Return (X, Y) of the center of cell containing provided text 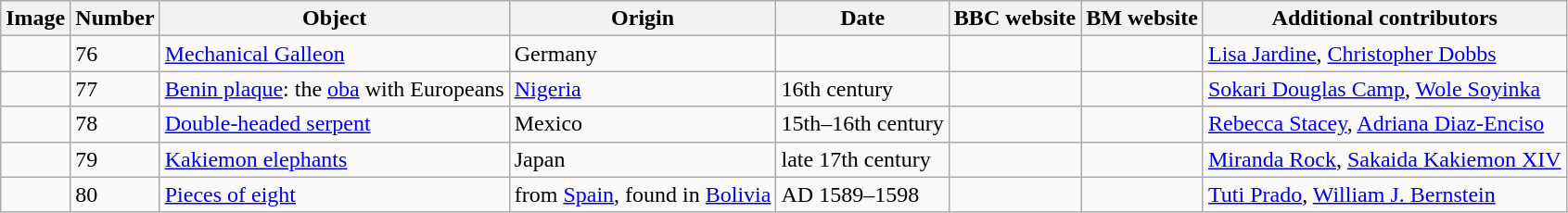
80 (115, 194)
76 (115, 54)
Image (35, 19)
Date (862, 19)
Japan (643, 159)
Rebecca Stacey, Adriana Diaz-Enciso (1384, 124)
Mechanical Galleon (334, 54)
Double-headed serpent (334, 124)
77 (115, 89)
Lisa Jardine, Christopher Dobbs (1384, 54)
79 (115, 159)
from Spain, found in Bolivia (643, 194)
Origin (643, 19)
Number (115, 19)
15th–16th century (862, 124)
AD 1589–1598 (862, 194)
Sokari Douglas Camp, Wole Soyinka (1384, 89)
Miranda Rock, Sakaida Kakiemon XIV (1384, 159)
BM website (1142, 19)
Nigeria (643, 89)
Germany (643, 54)
Mexico (643, 124)
BBC website (1014, 19)
Tuti Prado, William J. Bernstein (1384, 194)
16th century (862, 89)
Benin plaque: the oba with Europeans (334, 89)
78 (115, 124)
Kakiemon elephants (334, 159)
Pieces of eight (334, 194)
Additional contributors (1384, 19)
Object (334, 19)
late 17th century (862, 159)
